Find where the given text appears and provide that cell's center as (x, y) coordinate. 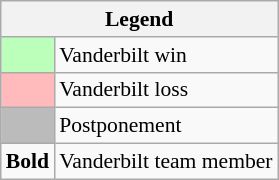
Legend (140, 19)
Vanderbilt loss (166, 90)
Vanderbilt team member (166, 162)
Vanderbilt win (166, 55)
Bold (28, 162)
Postponement (166, 126)
